Detect which cell encompasses the target text, then output its (X, Y) center coordinate. 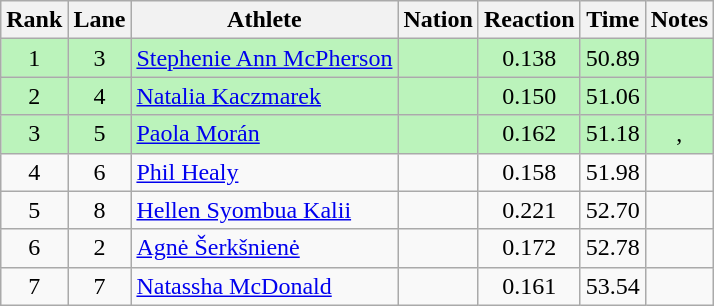
0.162 (529, 134)
Notes (679, 20)
50.89 (612, 58)
Nation (438, 20)
51.06 (612, 96)
Agnė Šerkšnienė (264, 248)
51.18 (612, 134)
Lane (100, 20)
0.158 (529, 172)
52.78 (612, 248)
Natalia Kaczmarek (264, 96)
52.70 (612, 210)
Hellen Syombua Kalii (264, 210)
0.150 (529, 96)
0.161 (529, 286)
53.54 (612, 286)
Natassha McDonald (264, 286)
51.98 (612, 172)
0.221 (529, 210)
Athlete (264, 20)
, (679, 134)
Phil Healy (264, 172)
Reaction (529, 20)
Rank (34, 20)
0.138 (529, 58)
1 (34, 58)
0.172 (529, 248)
8 (100, 210)
Paola Morán (264, 134)
Time (612, 20)
Stephenie Ann McPherson (264, 58)
